Return [x, y] of the center of cell containing provided text 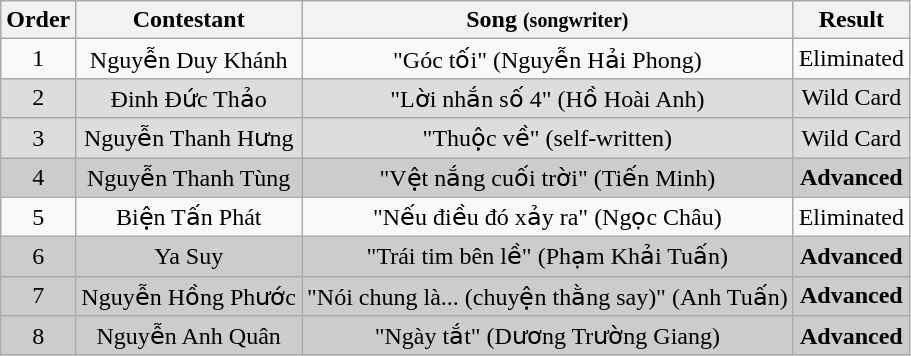
Nguyễn Duy Khánh [189, 59]
"Trái tim bên lề" (Phạm Khải Tuấn) [548, 257]
Contestant [189, 20]
5 [38, 217]
Nguyễn Thanh Hưng [189, 138]
7 [38, 296]
6 [38, 257]
"Góc tối" (Nguyễn Hải Phong) [548, 59]
"Nói chung là... (chuyện thằng say)" (Anh Tuấn) [548, 296]
Nguyễn Thanh Tùng [189, 178]
"Ngày tắt" (Dương Trường Giang) [548, 336]
"Vệt nắng cuối trời" (Tiến Minh) [548, 178]
Nguyễn Anh Quân [189, 336]
Đinh Đức Thảo [189, 98]
"Lời nhắn số 4" (Hồ Hoài Anh) [548, 98]
2 [38, 98]
3 [38, 138]
Result [851, 20]
Order [38, 20]
4 [38, 178]
Song (songwriter) [548, 20]
Nguyễn Hồng Phước [189, 296]
Biện Tấn Phát [189, 217]
1 [38, 59]
8 [38, 336]
"Nếu điều đó xảy ra" (Ngọc Châu) [548, 217]
"Thuộc về" (self-written) [548, 138]
Ya Suy [189, 257]
